Pinpoint the cell where the given text exists, returning its (X, Y) midpoint coordinate. 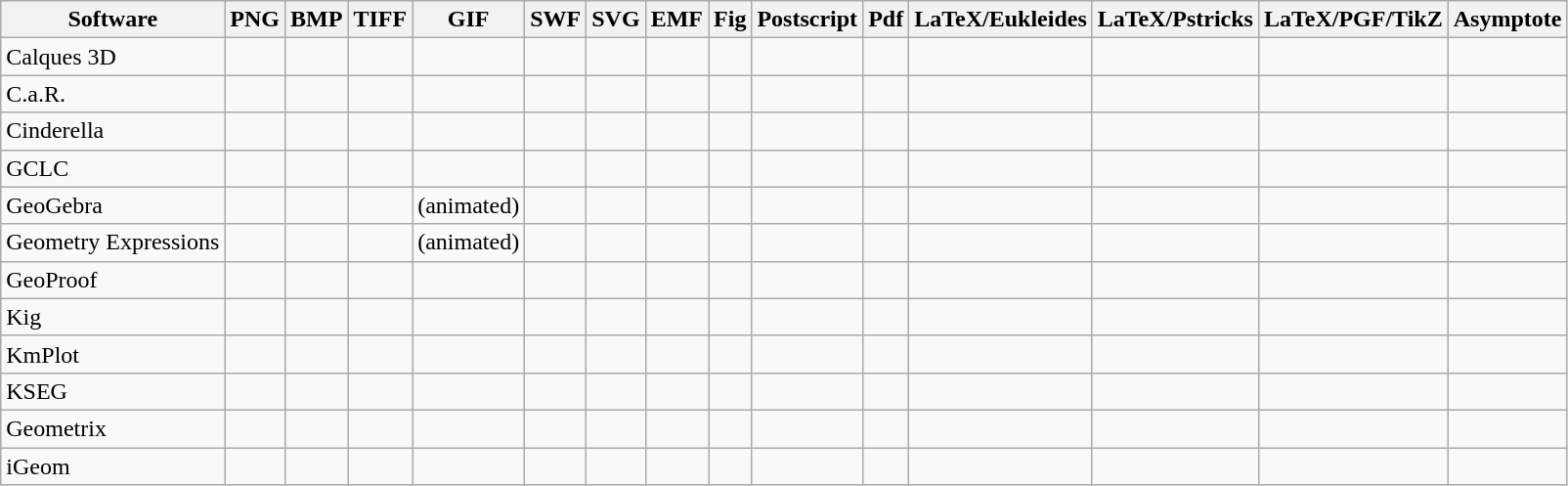
PNG (255, 20)
Software (113, 20)
C.a.R. (113, 94)
KmPlot (113, 354)
LaTeX/PGF/TikZ (1353, 20)
GeoProof (113, 280)
SWF (555, 20)
Pdf (886, 20)
LaTeX/Pstricks (1175, 20)
GIF (469, 20)
Geometrix (113, 428)
TIFF (380, 20)
Calques 3D (113, 57)
EMF (676, 20)
GeoGebra (113, 205)
Kig (113, 317)
iGeom (113, 466)
Asymptote (1507, 20)
Cinderella (113, 131)
Postscript (807, 20)
SVG (616, 20)
Fig (730, 20)
BMP (317, 20)
Geometry Expressions (113, 243)
LaTeX/Eukleides (1001, 20)
KSEG (113, 391)
GCLC (113, 168)
